Output the [x, y] coordinate of the center of the cell containing the given text.  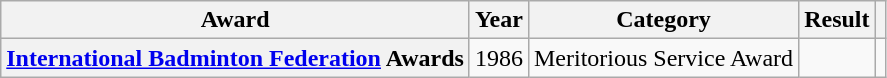
Result [837, 20]
Year [498, 20]
International Badminton Federation Awards [236, 58]
Award [236, 20]
1986 [498, 58]
Meritorious Service Award [663, 58]
Category [663, 20]
